Capture the cell that displays the provided text and extract its (X, Y) central coordinate. 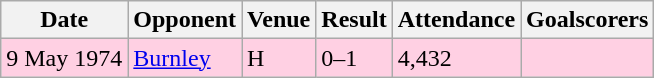
4,432 (456, 58)
Date (64, 20)
0–1 (354, 58)
Opponent (185, 20)
Burnley (185, 58)
H (279, 58)
Result (354, 20)
Goalscorers (588, 20)
Venue (279, 20)
9 May 1974 (64, 58)
Attendance (456, 20)
